For the text-containing cell, return its midpoint in [x, y] coordinate format. 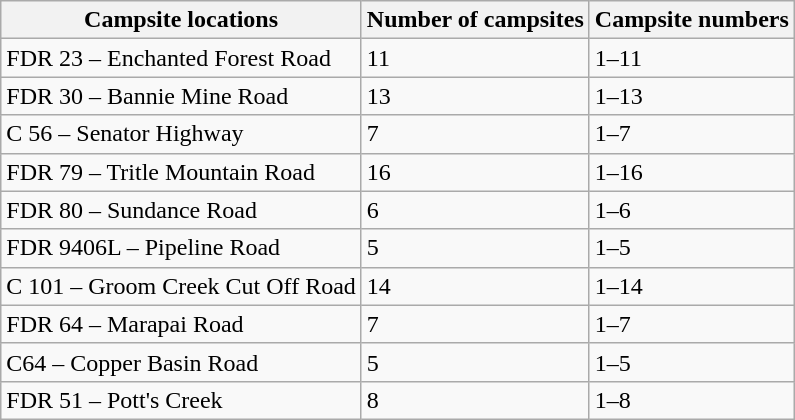
6 [475, 210]
1–8 [692, 400]
C 56 – Senator Highway [182, 134]
1–6 [692, 210]
Number of campsites [475, 20]
1–13 [692, 96]
FDR 9406L – Pipeline Road [182, 248]
FDR 30 – Bannie Mine Road [182, 96]
Campsite numbers [692, 20]
FDR 79 – Tritle Mountain Road [182, 172]
C64 – Copper Basin Road [182, 362]
FDR 64 – Marapai Road [182, 324]
11 [475, 58]
FDR 80 – Sundance Road [182, 210]
Campsite locations [182, 20]
1–14 [692, 286]
13 [475, 96]
FDR 23 – Enchanted Forest Road [182, 58]
FDR 51 – Pott's Creek [182, 400]
16 [475, 172]
1–16 [692, 172]
8 [475, 400]
14 [475, 286]
1–11 [692, 58]
C 101 – Groom Creek Cut Off Road [182, 286]
